Return (X, Y) of the center of cell containing provided text 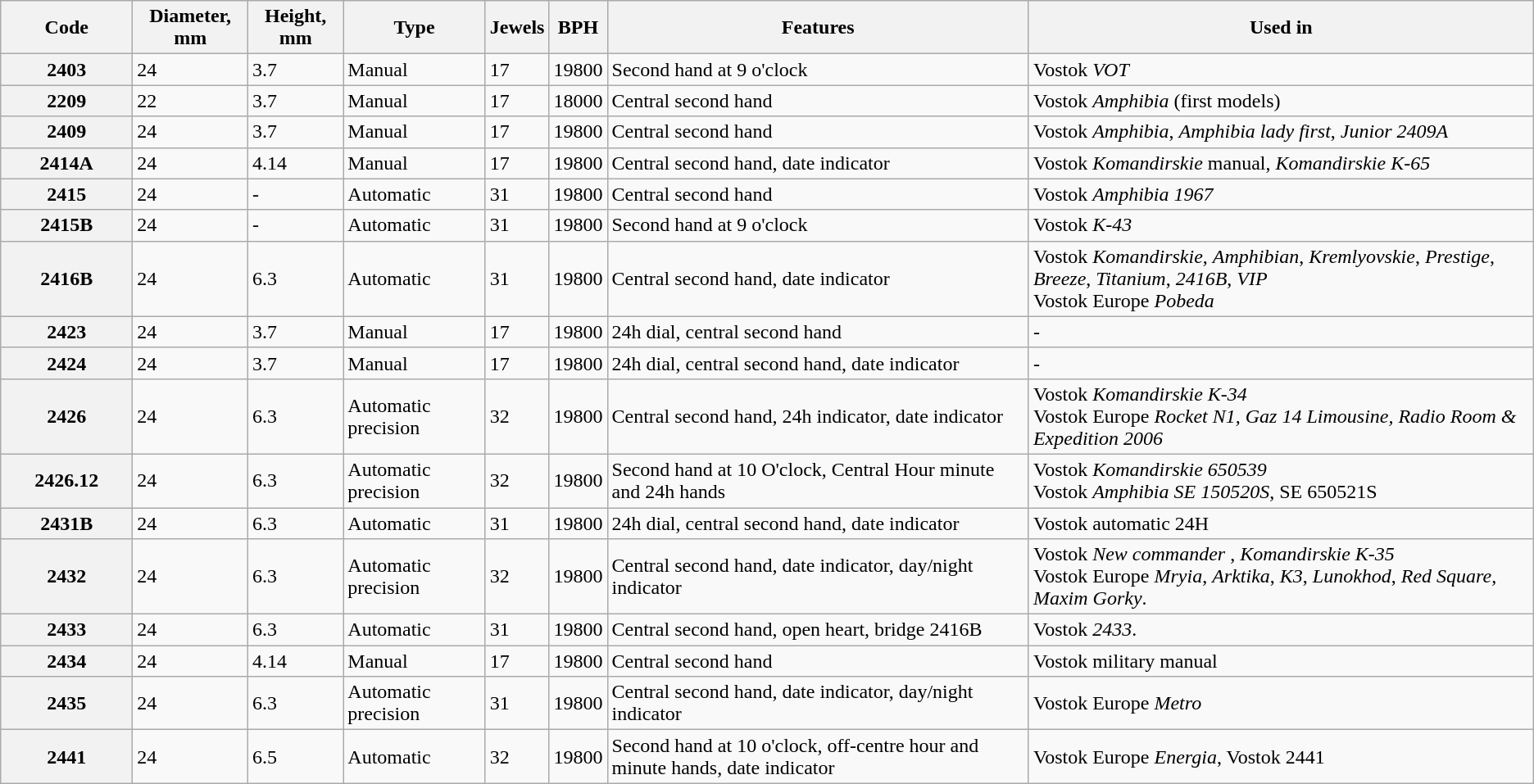
2409 (67, 132)
2424 (67, 363)
24h dial, central second hand (818, 332)
2433 (67, 630)
Jewels (517, 28)
Vostok Komandirskie K-34Vostok Europe Rocket N1, Gaz 14 Limousine, Radio Room & Expedition 2006 (1281, 416)
2426 (67, 416)
Second hand at 10 o'clock, off-centre hour and minute hands, date indicator (818, 757)
2426.12 (67, 480)
2416B (67, 279)
Height, mm (296, 28)
2432 (67, 577)
Vostok New commander , Komandirskie K-35 Vostok Europe Mryia, Arktika, K3, Lunokhod, Red Square, Maxim Gorky. (1281, 577)
2415B (67, 225)
Vostok Amphibia (first models) (1281, 101)
Vostok 2433. (1281, 630)
Diameter, mm (190, 28)
Vostok automatic 24H (1281, 523)
Vostok K-43 (1281, 225)
2423 (67, 332)
BPH (579, 28)
2441 (67, 757)
Second hand at 10 O'clock, Central Hour minute and 24h hands (818, 480)
2415 (67, 194)
Vostok Europe Metro (1281, 703)
Vostok Europe Energia, Vostok 2441 (1281, 757)
6.5 (296, 757)
Central second hand, 24h indicator, date indicator (818, 416)
Vostok Amphibia 1967 (1281, 194)
Vostok Komandirskie, Amphibian, Kremlyovskie, Prestige, Breeze, Titanium, 2416B, VIPVostok Europe Pobeda (1281, 279)
2414A (67, 163)
Vostok Komandirskie 650539Vostok Amphibia SE 150520S, SE 650521S (1281, 480)
Code (67, 28)
Used in (1281, 28)
2209 (67, 101)
2403 (67, 70)
2434 (67, 661)
Vostok Amphibia, Amphibia lady first, Junior 2409A (1281, 132)
2431B (67, 523)
Features (818, 28)
Vostok VOT (1281, 70)
2435 (67, 703)
Type (415, 28)
Vostok Komandirskie manual, Komandirskie K-65 (1281, 163)
18000 (579, 101)
22 (190, 101)
Central second hand, open heart, bridge 2416B (818, 630)
Vostok military manual (1281, 661)
